Pinpoint the cell where the given text exists, returning its (x, y) midpoint coordinate. 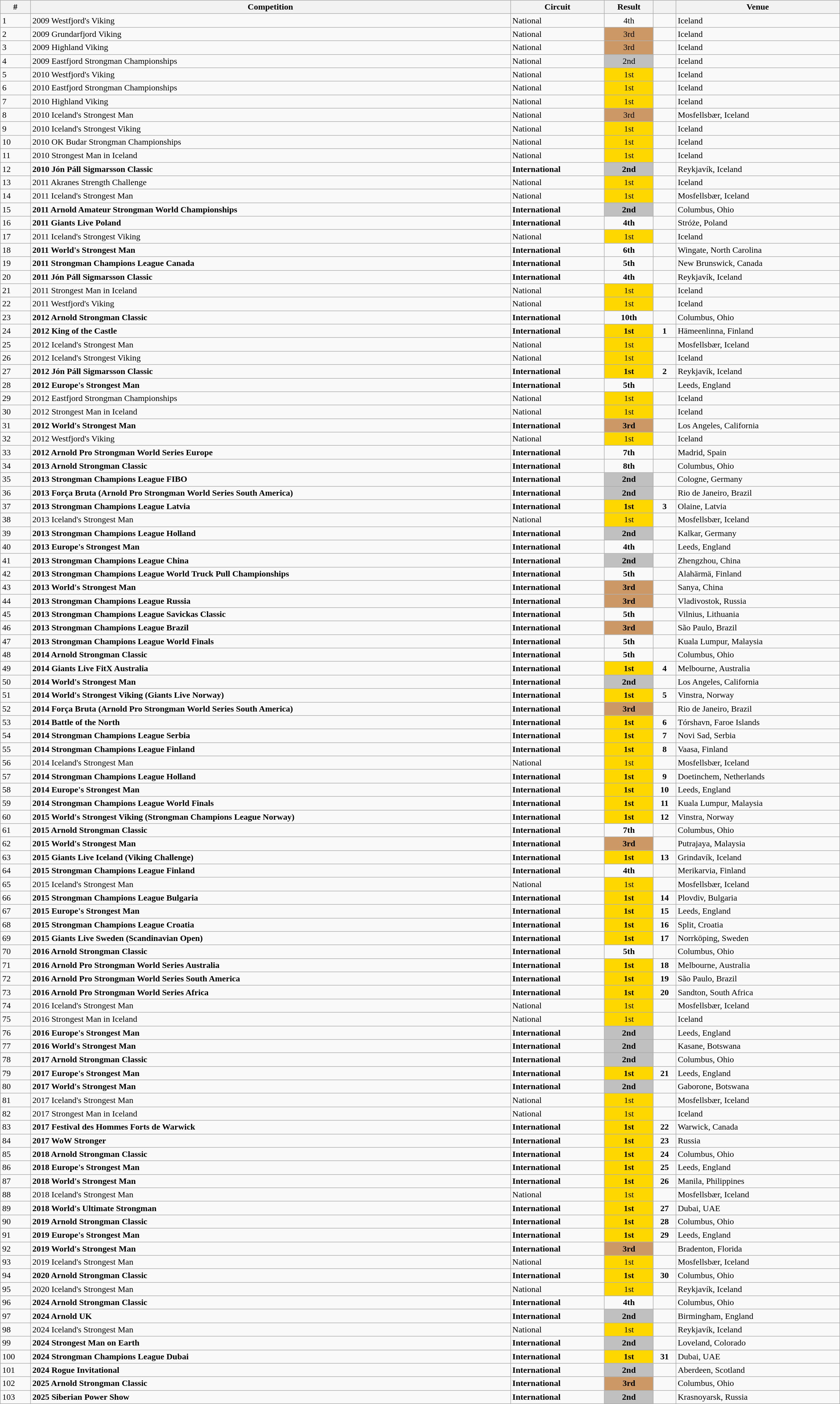
102 (16, 1383)
Venue (758, 7)
64 (16, 871)
46 (16, 628)
2019 Arnold Strongman Classic (270, 1221)
71 (16, 965)
55 (16, 749)
2010 Iceland's Strongest Viking (270, 128)
2011 Giants Live Poland (270, 223)
Result (629, 7)
2014 World's Strongest Man (270, 682)
2018 Iceland's Strongest Man (270, 1194)
2016 Iceland's Strongest Man (270, 1005)
2017 Iceland's Strongest Man (270, 1100)
2012 King of the Castle (270, 331)
44 (16, 601)
2010 Iceland's Strongest Man (270, 115)
2009 Grundarfjord Viking (270, 34)
2013 Strongman Champions League World Truck Pull Championships (270, 574)
62 (16, 844)
Putrajaya, Malaysia (758, 844)
88 (16, 1194)
2017 Festival des Hommes Forts de Warwick (270, 1127)
2014 Strongman Champions League World Finals (270, 803)
40 (16, 547)
2013 Europe's Strongest Man (270, 547)
2011 Westfjord's Viking (270, 304)
59 (16, 803)
33 (16, 452)
98 (16, 1330)
Madrid, Spain (758, 452)
Split, Croatia (758, 925)
90 (16, 1221)
2013 Strongman Champions League Savickas Classic (270, 614)
60 (16, 817)
75 (16, 1019)
Zhengzhou, China (758, 560)
82 (16, 1114)
Bradenton, Florida (758, 1248)
Krasnoyarsk, Russia (758, 1397)
2011 Strongest Man in Iceland (270, 290)
2017 World's Strongest Man (270, 1087)
52 (16, 709)
Kalkar, Germany (758, 533)
2011 Iceland's Strongest Viking (270, 236)
2019 Iceland's Strongest Man (270, 1262)
65 (16, 884)
New Brunswick, Canada (758, 263)
2015 Iceland's Strongest Man (270, 884)
2013 Strongman Champions League World Finals (270, 641)
2009 Westfjord's Viking (270, 21)
Competition (270, 7)
2015 Giants Live Iceland (Viking Challenge) (270, 857)
2018 World's Ultimate Strongman (270, 1208)
2016 Arnold Pro Strongman World Series Africa (270, 992)
2010 Westfjord's Viking (270, 74)
2012 Arnold Pro Strongman World Series Europe (270, 452)
Warwick, Canada (758, 1127)
Alahärmä, Finland (758, 574)
2024 Arnold UK (270, 1316)
47 (16, 641)
91 (16, 1235)
2012 Westfjord's Viking (270, 439)
2013 Strongman Champions League Holland (270, 533)
Novi Sad, Serbia (758, 736)
37 (16, 506)
2014 Strongman Champions League Holland (270, 776)
8th (629, 466)
92 (16, 1248)
2014 Arnold Strongman Classic (270, 655)
2014 Força Bruta (Arnold Pro Strongman World Series South America) (270, 709)
76 (16, 1033)
2012 Iceland's Strongest Viking (270, 358)
80 (16, 1087)
# (16, 7)
Plovdiv, Bulgaria (758, 898)
Birmingham, England (758, 1316)
Olaine, Latvia (758, 506)
2012 Eastfjord Strongman Championships (270, 399)
2024 Iceland's Strongest Man (270, 1330)
Norrköping, Sweden (758, 938)
2010 OK Budar Strongman Championships (270, 142)
2024 Rogue Invitational (270, 1370)
2016 Arnold Pro Strongman World Series Australia (270, 965)
2018 Europe's Strongest Man (270, 1168)
2013 Força Bruta (Arnold Pro Strongman World Series South America) (270, 493)
2012 Europe's Strongest Man (270, 385)
2015 Strongman Champions League Finland (270, 871)
103 (16, 1397)
86 (16, 1168)
101 (16, 1370)
2018 World's Strongest Man (270, 1181)
39 (16, 533)
Sanya, China (758, 587)
Merikarvia, Finland (758, 871)
43 (16, 587)
2019 World's Strongest Man (270, 1248)
2015 Arnold Strongman Classic (270, 830)
Vladivostok, Russia (758, 601)
35 (16, 479)
2017 Arnold Strongman Classic (270, 1060)
2020 Arnold Strongman Classic (270, 1276)
2014 Giants Live FitX Australia (270, 668)
63 (16, 857)
42 (16, 574)
48 (16, 655)
2017 Europe's Strongest Man (270, 1073)
2011 Jón Páll Sigmarsson Classic (270, 277)
57 (16, 776)
77 (16, 1046)
2013 Iceland's Strongest Man (270, 520)
2012 Strongest Man in Iceland (270, 412)
74 (16, 1005)
2015 World's Strongest Viking (Strongman Champions League Norway) (270, 817)
Sandton, South Africa (758, 992)
2017 WoW Stronger (270, 1141)
2014 Europe's Strongest Man (270, 790)
2013 Strongman Champions League Brazil (270, 628)
2016 Arnold Pro Strongman World Series South America (270, 979)
2012 Jón Páll Sigmarsson Classic (270, 371)
Stróże, Poland (758, 223)
2018 Arnold Strongman Classic (270, 1154)
2025 Siberian Power Show (270, 1397)
36 (16, 493)
2016 World's Strongest Man (270, 1046)
73 (16, 992)
Hämeenlinna, Finland (758, 331)
2013 Strongman Champions League Latvia (270, 506)
2014 World's Strongest Viking (Giants Live Norway) (270, 695)
2020 Iceland's Strongest Man (270, 1289)
Vaasa, Finland (758, 749)
93 (16, 1262)
2024 Strongman Champions League Dubai (270, 1356)
Vilnius, Lithuania (758, 614)
2016 Arnold Strongman Classic (270, 952)
2015 Strongman Champions League Bulgaria (270, 898)
95 (16, 1289)
2011 Arnold Amateur Strongman World Championships (270, 210)
70 (16, 952)
2011 World's Strongest Man (270, 250)
2012 World's Strongest Man (270, 425)
72 (16, 979)
2017 Strongest Man in Iceland (270, 1114)
83 (16, 1127)
41 (16, 560)
61 (16, 830)
2024 Arnold Strongman Classic (270, 1303)
2025 Arnold Strongman Classic (270, 1383)
53 (16, 722)
2014 Strongman Champions League Serbia (270, 736)
2016 Europe's Strongest Man (270, 1033)
2015 World's Strongest Man (270, 844)
96 (16, 1303)
100 (16, 1356)
58 (16, 790)
2013 World's Strongest Man (270, 587)
Kasane, Botswana (758, 1046)
45 (16, 614)
54 (16, 736)
2011 Iceland's Strongest Man (270, 196)
Wingate, North Carolina (758, 250)
67 (16, 911)
2014 Iceland's Strongest Man (270, 763)
2010 Eastfjord Strongman Championships (270, 88)
2013 Strongman Champions League Russia (270, 601)
2024 Strongest Man on Earth (270, 1343)
2013 Arnold Strongman Classic (270, 466)
Cologne, Germany (758, 479)
Circuit (557, 7)
32 (16, 439)
2011 Akranes Strength Challenge (270, 183)
34 (16, 466)
94 (16, 1276)
87 (16, 1181)
2014 Battle of the North (270, 722)
Gaborone, Botswana (758, 1087)
89 (16, 1208)
49 (16, 668)
69 (16, 938)
2013 Strongman Champions League China (270, 560)
Manila, Philippines (758, 1181)
50 (16, 682)
2012 Iceland's Strongest Man (270, 344)
Russia (758, 1141)
2009 Highland Viking (270, 48)
2015 Strongman Champions League Croatia (270, 925)
51 (16, 695)
2014 Strongman Champions League Finland (270, 749)
38 (16, 520)
66 (16, 898)
81 (16, 1100)
2010 Strongest Man in Iceland (270, 155)
Tórshavn, Faroe Islands (758, 722)
6th (629, 250)
2015 Europe's Strongest Man (270, 911)
2010 Highland Viking (270, 101)
Grindavík, Iceland (758, 857)
78 (16, 1060)
2010 Jón Páll Sigmarsson Classic (270, 169)
79 (16, 1073)
Loveland, Colorado (758, 1343)
68 (16, 925)
2011 Strongman Champions League Canada (270, 263)
2015 Giants Live Sweden (Scandinavian Open) (270, 938)
99 (16, 1343)
2013 Strongman Champions League FIBO (270, 479)
84 (16, 1141)
97 (16, 1316)
Aberdeen, Scotland (758, 1370)
2009 Eastfjord Strongman Championships (270, 61)
56 (16, 763)
2019 Europe's Strongest Man (270, 1235)
2016 Strongest Man in Iceland (270, 1019)
2012 Arnold Strongman Classic (270, 317)
Doetinchem, Netherlands (758, 776)
10th (629, 317)
85 (16, 1154)
